Locate the cell with the specified text and output its [x, y] center coordinate. 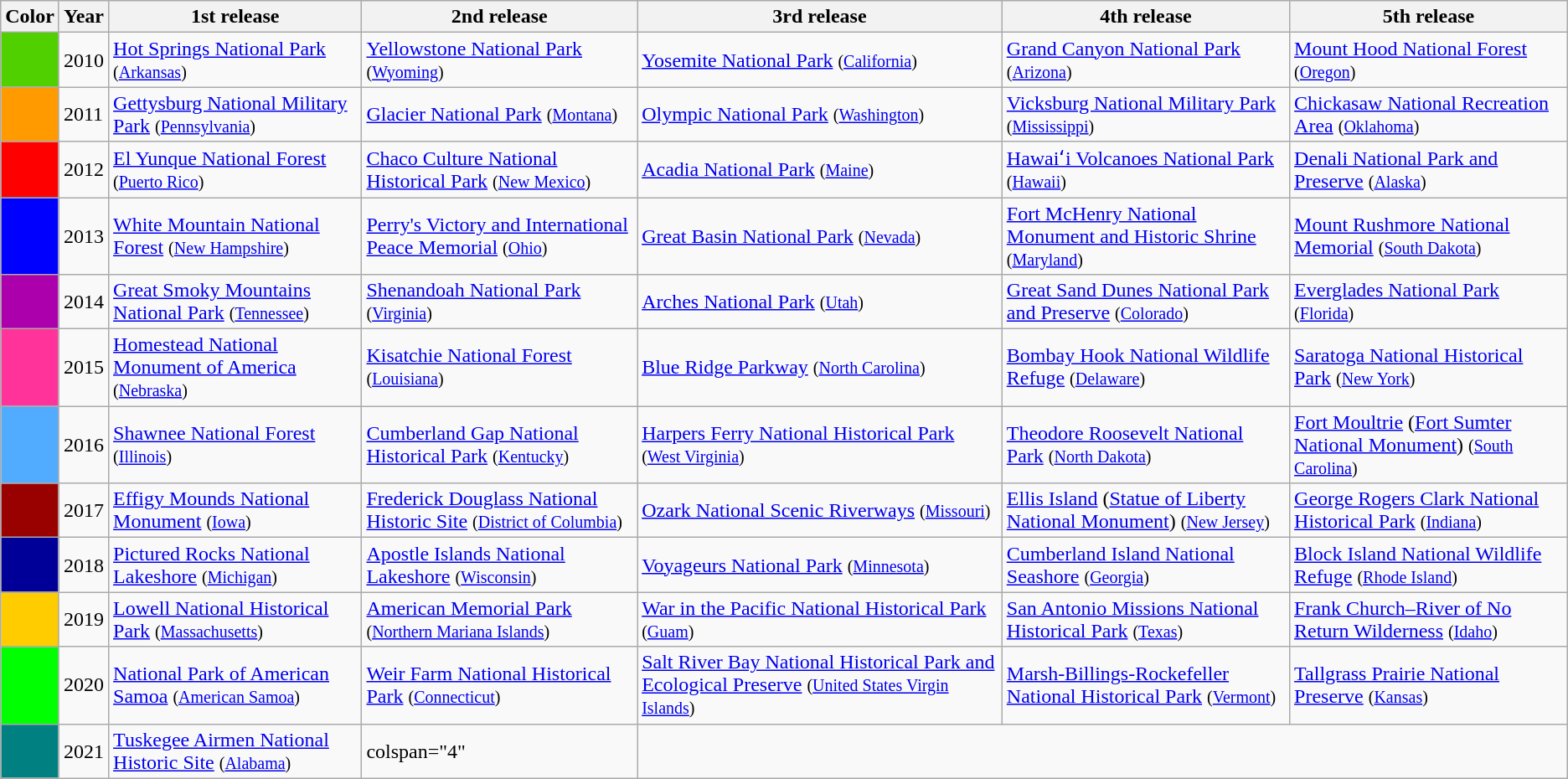
Ozark National Scenic Riverways (Missouri) [820, 511]
Great Smoky Mountains National Park (Tennessee) [235, 302]
Fort McHenry National Monument and Historic Shrine (Maryland) [1146, 236]
Tallgrass Prairie National Preserve (Kansas) [1429, 685]
Color [30, 17]
Cumberland Island National Seashore (Georgia) [1146, 565]
Everglades National Park (Florida) [1429, 302]
Kisatchie National Forest (Louisiana) [499, 368]
Arches National Park (Utah) [820, 302]
Chaco Culture National Historical Park (New Mexico) [499, 169]
2nd release [499, 17]
American Memorial Park (Northern Mariana Islands) [499, 620]
2012 [84, 169]
Marsh-Billings-Rockefeller National Historical Park (Vermont) [1146, 685]
4th release [1146, 17]
Weir Farm National Historical Park (Connecticut) [499, 685]
National Park of American Samoa (American Samoa) [235, 685]
Voyageurs National Park (Minnesota) [820, 565]
Year [84, 17]
2020 [84, 685]
Pictured Rocks National Lakeshore (Michigan) [235, 565]
War in the Pacific National Historical Park (Guam) [820, 620]
2021 [84, 751]
Acadia National Park (Maine) [820, 169]
Tuskegee Airmen National Historic Site (Alabama) [235, 751]
Bombay Hook National Wildlife Refuge (Delaware) [1146, 368]
Effigy Mounds National Monument (Iowa) [235, 511]
5th release [1429, 17]
San Antonio Missions National Historical Park (Texas) [1146, 620]
Denali National Park and Preserve (Alaska) [1429, 169]
Olympic National Park (Washington) [820, 114]
Apostle Islands National Lakeshore (Wisconsin) [499, 565]
Glacier National Park (Montana) [499, 114]
Hot Springs National Park (Arkansas) [235, 60]
Vicksburg National Military Park (Mississippi) [1146, 114]
3rd release [820, 17]
Harpers Ferry National Historical Park (West Virginia) [820, 445]
Saratoga National Historical Park (New York) [1429, 368]
2019 [84, 620]
Cumberland Gap National Historical Park (Kentucky) [499, 445]
1st release [235, 17]
Gettysburg National Military Park (Pennsylvania) [235, 114]
Chickasaw National Recreation Area (Oklahoma) [1429, 114]
2014 [84, 302]
Great Sand Dunes National Park and Preserve (Colorado) [1146, 302]
Grand Canyon National Park (Arizona) [1146, 60]
Frank Church–River of No Return Wilderness (Idaho) [1429, 620]
Shawnee National Forest (Illinois) [235, 445]
colspan="4" [499, 751]
Mount Hood National Forest (Oregon) [1429, 60]
Hawaiʻi Volcanoes National Park (Hawaii) [1146, 169]
Perry's Victory and International Peace Memorial (Ohio) [499, 236]
Blue Ridge Parkway (North Carolina) [820, 368]
Block Island National Wildlife Refuge (Rhode Island) [1429, 565]
2016 [84, 445]
Yellowstone National Park (Wyoming) [499, 60]
Theodore Roosevelt National Park (North Dakota) [1146, 445]
George Rogers Clark National Historical Park (Indiana) [1429, 511]
Yosemite National Park (California) [820, 60]
Ellis Island (Statue of Liberty National Monument) (New Jersey) [1146, 511]
2011 [84, 114]
Lowell National Historical Park (Massachusetts) [235, 620]
2010 [84, 60]
Great Basin National Park (Nevada) [820, 236]
2015 [84, 368]
El Yunque National Forest (Puerto Rico) [235, 169]
2017 [84, 511]
Mount Rushmore National Memorial (South Dakota) [1429, 236]
2018 [84, 565]
Shenandoah National Park (Virginia) [499, 302]
Salt River Bay National Historical Park and Ecological Preserve (United States Virgin Islands) [820, 685]
White Mountain National Forest (New Hampshire) [235, 236]
Homestead National Monument of America (Nebraska) [235, 368]
Fort Moultrie (Fort Sumter National Monument) (South Carolina) [1429, 445]
2013 [84, 236]
Frederick Douglass National Historic Site (District of Columbia) [499, 511]
